Extract the (X, Y) coordinate from the center of the cell holding the provided text.  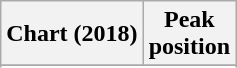
Chart (2018) (72, 34)
Peakposition (189, 34)
